Return (X, Y) of the center of cell containing provided text 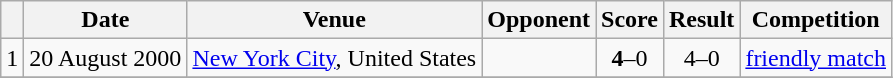
Result (701, 20)
1 (12, 58)
friendly match (816, 58)
Date (106, 20)
Venue (334, 20)
20 August 2000 (106, 58)
Opponent (539, 20)
Score (630, 20)
New York City, United States (334, 58)
Competition (816, 20)
